Capture the cell that displays the provided text and extract its (x, y) central coordinate. 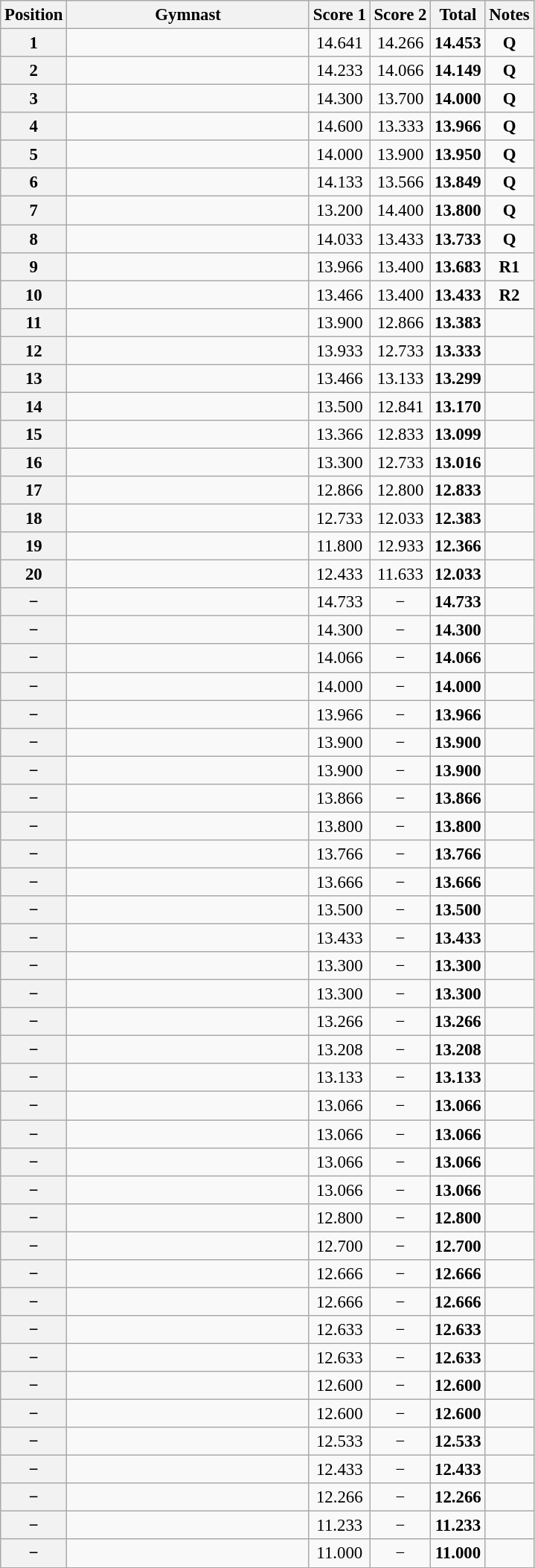
3 (34, 99)
18 (34, 519)
9 (34, 266)
13.099 (458, 435)
13 (34, 379)
14.400 (400, 211)
10 (34, 295)
13.016 (458, 462)
Score 2 (400, 15)
11 (34, 322)
13.299 (458, 379)
15 (34, 435)
16 (34, 462)
Gymnast (188, 15)
14.233 (339, 71)
2 (34, 71)
12.383 (458, 519)
12.841 (400, 406)
7 (34, 211)
Score 1 (339, 15)
12.933 (400, 546)
1 (34, 43)
19 (34, 546)
6 (34, 182)
Position (34, 15)
13.849 (458, 182)
11.633 (400, 575)
13.950 (458, 155)
14.453 (458, 43)
14.033 (339, 239)
14.266 (400, 43)
13.933 (339, 351)
13.383 (458, 322)
14.133 (339, 182)
R1 (509, 266)
4 (34, 127)
Total (458, 15)
14.600 (339, 127)
14.641 (339, 43)
13.170 (458, 406)
11.800 (339, 546)
17 (34, 490)
13.566 (400, 182)
Notes (509, 15)
14 (34, 406)
12 (34, 351)
20 (34, 575)
12.366 (458, 546)
13.700 (400, 99)
13.683 (458, 266)
13.366 (339, 435)
8 (34, 239)
13.200 (339, 211)
13.733 (458, 239)
5 (34, 155)
14.149 (458, 71)
R2 (509, 295)
